Determine the (X, Y) coordinate at the center of the cell enclosing the given text.  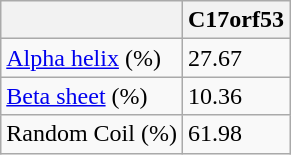
Beta sheet (%) (92, 96)
Alpha helix (%) (92, 58)
61.98 (236, 134)
Random Coil (%) (92, 134)
27.67 (236, 58)
C17orf53 (236, 20)
10.36 (236, 96)
